From the cell containing the given text, extract its center point as (x, y) coordinate. 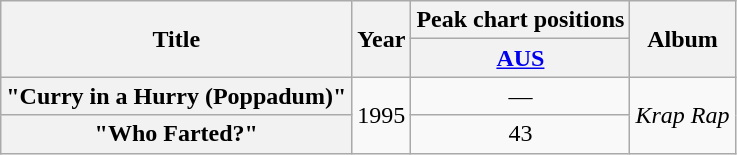
Year (382, 39)
Krap Rap (682, 115)
Peak chart positions (520, 20)
"Curry in a Hurry (Poppadum)" (176, 96)
— (520, 96)
"Who Farted?" (176, 134)
1995 (382, 115)
43 (520, 134)
AUS (520, 58)
Album (682, 39)
Title (176, 39)
